Return the [X, Y] coordinate for the center point of the cell that contains the specified text.  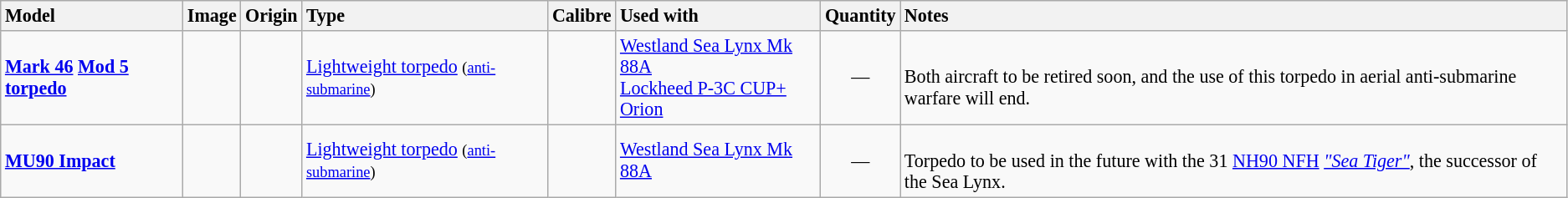
Image [213, 15]
Both aircraft to be retired soon, and the use of this torpedo in aerial anti-submarine warfare will end. [1233, 77]
Calibre [582, 15]
Used with [718, 15]
Origin [271, 15]
Westland Sea Lynx Mk 88A [718, 160]
Torpedo to be used in the future with the 31 NH90 NFH "Sea Tiger", the successor of the Sea Lynx. [1233, 160]
Model [92, 15]
Quantity [860, 15]
Type [425, 15]
MU90 Impact [92, 160]
Westland Sea Lynx Mk 88ALockheed P-3C CUP+ Orion [718, 77]
Mark 46 Mod 5 torpedo [92, 77]
Notes [1233, 15]
